Identify which cell holds the provided text, then report its (X, Y) central coordinate. 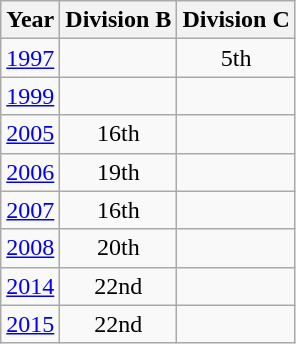
2015 (30, 324)
5th (236, 58)
2008 (30, 248)
19th (118, 172)
2014 (30, 286)
Division C (236, 20)
20th (118, 248)
1997 (30, 58)
2005 (30, 134)
1999 (30, 96)
2006 (30, 172)
Division B (118, 20)
2007 (30, 210)
Year (30, 20)
